Locate the cell with the specified text and output its [X, Y] center coordinate. 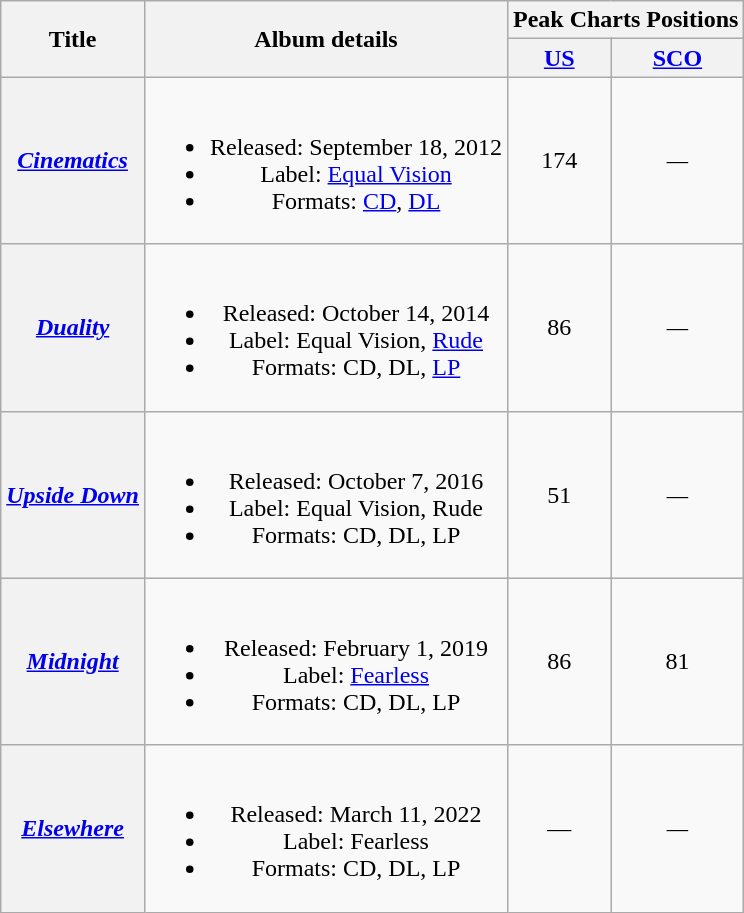
Released: September 18, 2012Label: Equal VisionFormats: CD, DL [326, 160]
Album details [326, 39]
Peak Charts Positions [625, 20]
SCO [678, 58]
81 [678, 662]
Cinematics [73, 160]
Released: March 11, 2022Label: FearlessFormats: CD, DL, LP [326, 828]
Released: October 7, 2016Label: Equal Vision, RudeFormats: CD, DL, LP [326, 494]
Upside Down [73, 494]
51 [559, 494]
Duality [73, 328]
174 [559, 160]
Title [73, 39]
Midnight [73, 662]
Released: October 14, 2014Label: Equal Vision, RudeFormats: CD, DL, LP [326, 328]
Released: February 1, 2019Label: FearlessFormats: CD, DL, LP [326, 662]
US [559, 58]
Elsewhere [73, 828]
